Detect which cell encompasses the target text, then output its (x, y) center coordinate. 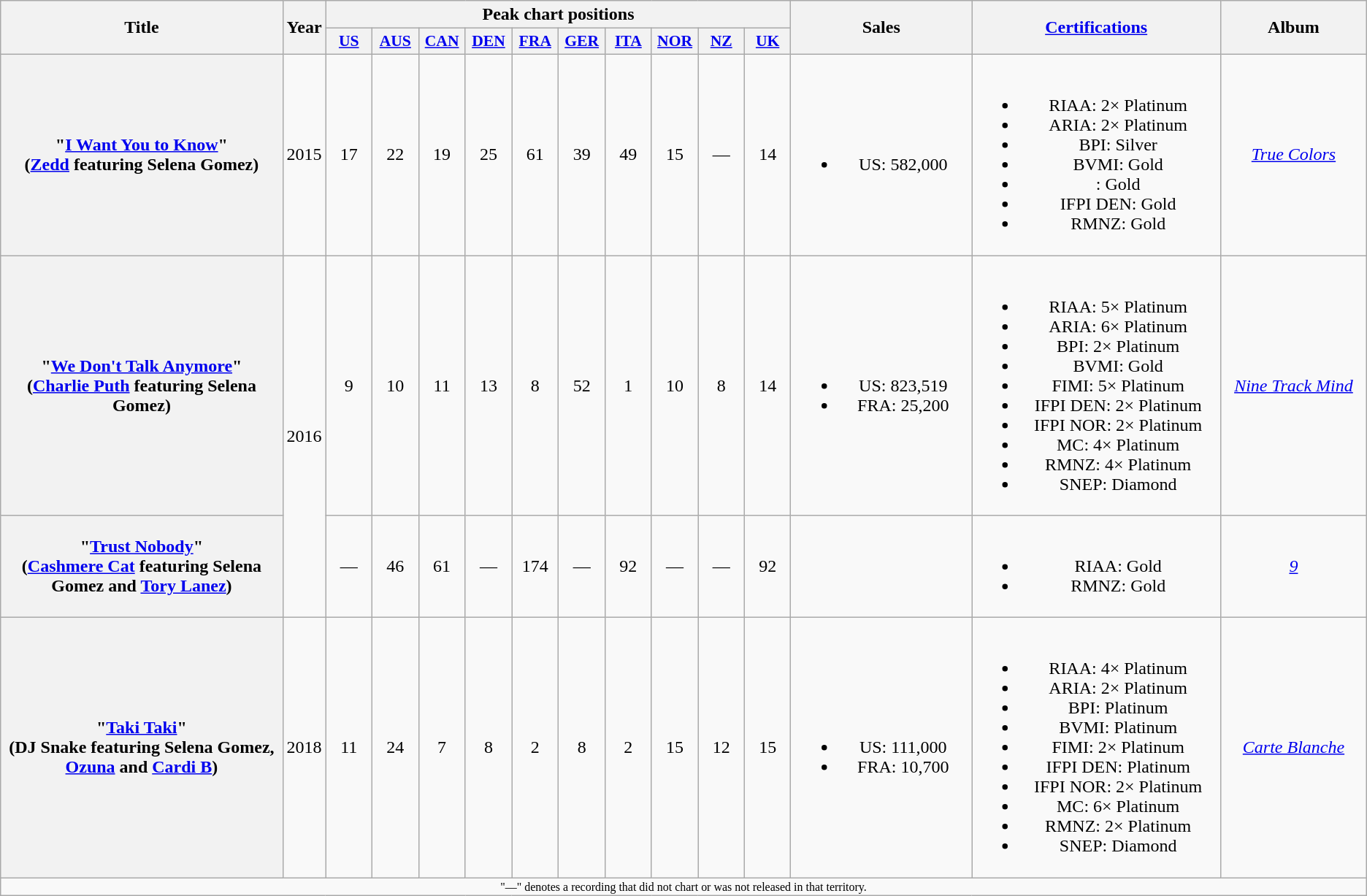
NOR (675, 42)
2018 (304, 748)
NZ (721, 42)
True Colors (1294, 155)
17 (349, 155)
FRA (535, 42)
39 (582, 155)
RIAA: GoldRMNZ: Gold (1097, 567)
12 (721, 748)
AUS (395, 42)
Peak chart positions (558, 15)
Carte Blanche (1294, 748)
UK (767, 42)
DEN (489, 42)
US: 582,000 (881, 155)
"Taki Taki" (DJ Snake featuring Selena Gomez, Ozuna and Cardi B) (142, 748)
Title (142, 28)
"Trust Nobody"(Cashmere Cat featuring Selena Gomez and Tory Lanez) (142, 567)
22 (395, 155)
19 (442, 155)
49 (629, 155)
25 (489, 155)
"We Don't Talk Anymore"(Charlie Puth featuring Selena Gomez) (142, 386)
US: 111,000FRA: 10,700 (881, 748)
"I Want You to Know" (Zedd featuring Selena Gomez) (142, 155)
RIAA: 2× PlatinumARIA: 2× PlatinumBPI: SilverBVMI: Gold: GoldIFPI DEN: GoldRMNZ: Gold (1097, 155)
7 (442, 748)
Certifications (1097, 28)
Sales (881, 28)
24 (395, 748)
"—" denotes a recording that did not chart or was not released in that territory. (683, 887)
13 (489, 386)
2016 (304, 437)
US: 823,519FRA: 25,200 (881, 386)
2015 (304, 155)
Nine Track Mind (1294, 386)
ITA (629, 42)
52 (582, 386)
Year (304, 28)
CAN (442, 42)
1 (629, 386)
46 (395, 567)
174 (535, 567)
Album (1294, 28)
GER (582, 42)
US (349, 42)
